Find where the given text appears and provide that cell's center as (x, y) coordinate. 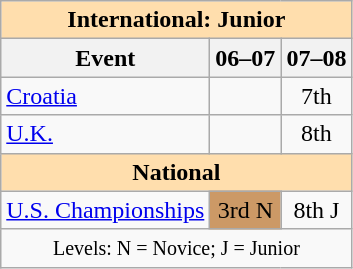
Levels: N = Novice; J = Junior (176, 248)
National (176, 172)
06–07 (246, 58)
3rd N (246, 210)
7th (316, 96)
8th J (316, 210)
U.K. (106, 134)
Croatia (106, 96)
Event (106, 58)
07–08 (316, 58)
U.S. Championships (106, 210)
International: Junior (176, 20)
8th (316, 134)
